For the text-containing cell, return its midpoint in (X, Y) coordinate format. 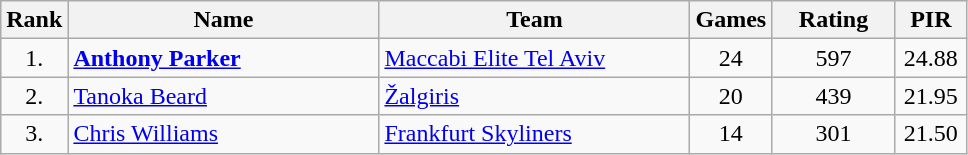
PIR (930, 20)
Name (224, 20)
Games (731, 20)
Team (534, 20)
3. (34, 134)
21.50 (930, 134)
439 (834, 96)
Frankfurt Skyliners (534, 134)
Anthony Parker (224, 58)
Žalgiris (534, 96)
Rating (834, 20)
2. (34, 96)
Tanoka Beard (224, 96)
Maccabi Elite Tel Aviv (534, 58)
14 (731, 134)
1. (34, 58)
24 (731, 58)
24.88 (930, 58)
20 (731, 96)
301 (834, 134)
597 (834, 58)
Rank (34, 20)
21.95 (930, 96)
Chris Williams (224, 134)
